Identify which cell holds the provided text, then report its (x, y) central coordinate. 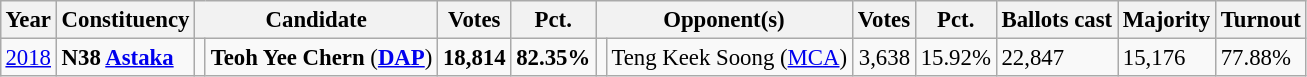
N38 Astaka (125, 57)
22,847 (1056, 57)
Year (28, 20)
3,638 (884, 57)
2018 (28, 57)
15,176 (1167, 57)
Opponent(s) (724, 20)
Majority (1167, 20)
15.92% (956, 57)
Turnout (1260, 20)
Teng Keek Soong (MCA) (729, 57)
18,814 (474, 57)
Candidate (316, 20)
82.35% (554, 57)
Teoh Yee Chern (DAP) (321, 57)
Ballots cast (1056, 20)
77.88% (1260, 57)
Constituency (125, 20)
